Provide the [x, y] coordinate of the cell's center where the given text is located.  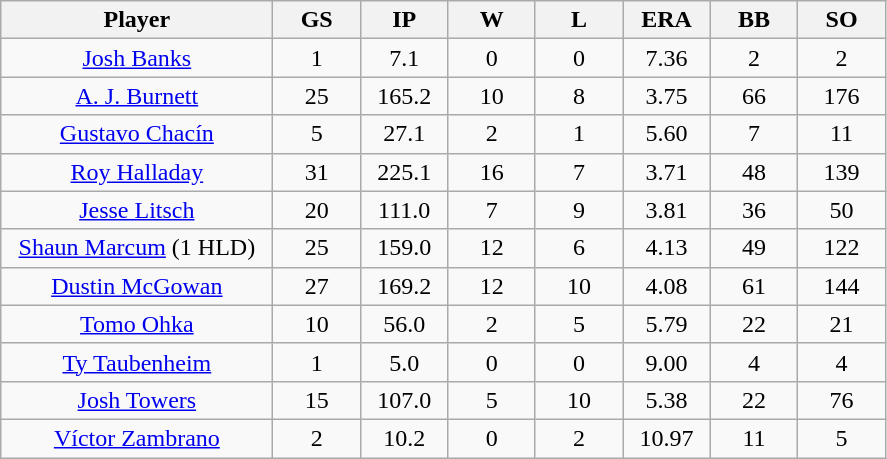
61 [754, 286]
159.0 [404, 248]
10.2 [404, 438]
5.38 [666, 400]
Roy Halladay [137, 172]
144 [842, 286]
5.0 [404, 362]
27 [316, 286]
56.0 [404, 324]
36 [754, 210]
27.1 [404, 134]
139 [842, 172]
Shaun Marcum (1 HLD) [137, 248]
15 [316, 400]
A. J. Burnett [137, 96]
225.1 [404, 172]
BB [754, 20]
Josh Towers [137, 400]
6 [578, 248]
169.2 [404, 286]
SO [842, 20]
Josh Banks [137, 58]
76 [842, 400]
16 [492, 172]
GS [316, 20]
8 [578, 96]
L [578, 20]
49 [754, 248]
4.13 [666, 248]
50 [842, 210]
20 [316, 210]
165.2 [404, 96]
3.71 [666, 172]
122 [842, 248]
111.0 [404, 210]
66 [754, 96]
107.0 [404, 400]
W [492, 20]
Ty Taubenheim [137, 362]
ERA [666, 20]
7.1 [404, 58]
4.08 [666, 286]
9.00 [666, 362]
176 [842, 96]
7.36 [666, 58]
Víctor Zambrano [137, 438]
Tomo Ohka [137, 324]
48 [754, 172]
10.97 [666, 438]
21 [842, 324]
3.81 [666, 210]
Gustavo Chacín [137, 134]
9 [578, 210]
IP [404, 20]
5.79 [666, 324]
Dustin McGowan [137, 286]
Player [137, 20]
5.60 [666, 134]
3.75 [666, 96]
31 [316, 172]
Jesse Litsch [137, 210]
